Return the (x, y) coordinate for the center point of the cell that contains the specified text.  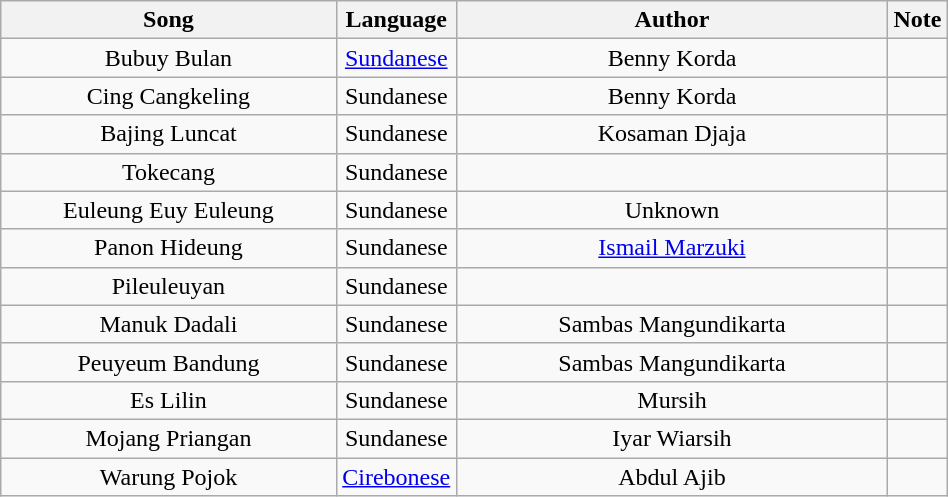
Note (918, 20)
Manuk Dadali (168, 324)
Bajing Luncat (168, 134)
Es Lilin (168, 400)
Author (672, 20)
Pileuleuyan (168, 286)
Iyar Wiarsih (672, 438)
Language (396, 20)
Panon Hideung (168, 248)
Unknown (672, 210)
Abdul Ajib (672, 477)
Kosaman Djaja (672, 134)
Mursih (672, 400)
Cing Cangkeling (168, 96)
Cirebonese (396, 477)
Peuyeum Bandung (168, 362)
Bubuy Bulan (168, 58)
Warung Pojok (168, 477)
Song (168, 20)
Mojang Priangan (168, 438)
Euleung Euy Euleung (168, 210)
Tokecang (168, 172)
Ismail Marzuki (672, 248)
